Extract the (X, Y) coordinate from the center of the cell holding the provided text.  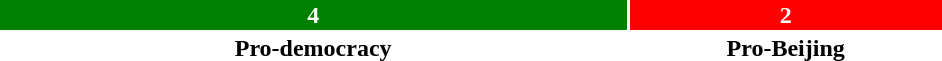
4 (313, 15)
2 (786, 15)
